Determine the (x, y) coordinate at the center of the cell enclosing the given text.  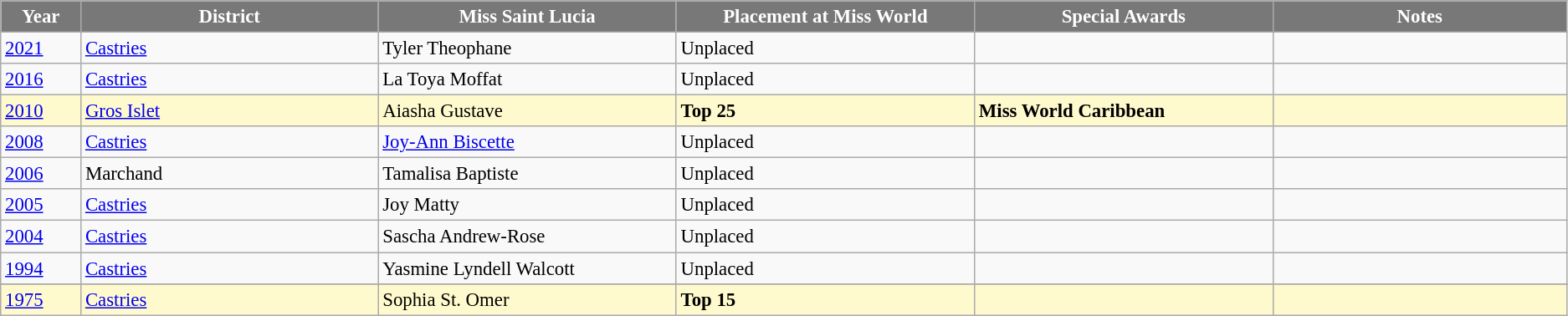
Joy Matty (527, 205)
Miss World Caribbean (1125, 111)
2005 (41, 205)
Special Awards (1125, 17)
2016 (41, 79)
Notes (1419, 17)
Joy-Ann Biscette (527, 142)
2010 (41, 111)
1975 (41, 299)
Year (41, 17)
Sascha Andrew-Rose (527, 237)
Placement at Miss World (825, 17)
Aiasha Gustave (527, 111)
District (229, 17)
2008 (41, 142)
Tamalisa Baptiste (527, 174)
Yasmine Lyndell Walcott (527, 268)
Tyler Theophane (527, 48)
1994 (41, 268)
Gros Islet (229, 111)
Miss Saint Lucia (527, 17)
Marchand (229, 174)
2006 (41, 174)
Top 15 (825, 299)
2021 (41, 48)
Sophia St. Omer (527, 299)
Top 25 (825, 111)
2004 (41, 237)
La Toya Moffat (527, 79)
